From the cell containing the given text, extract its center point as (X, Y) coordinate. 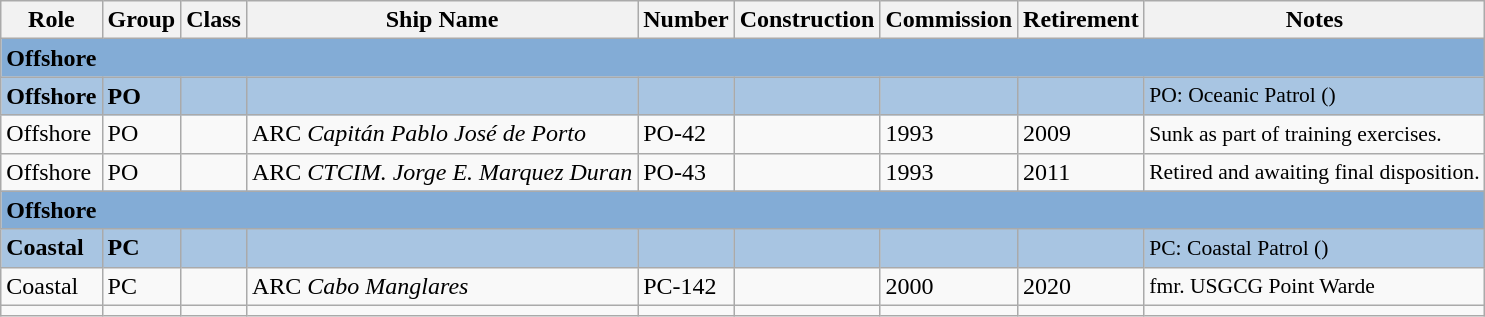
Commission (949, 20)
PO-42 (686, 134)
Construction (807, 20)
fmr. USGCG Point Warde (1314, 286)
ARC Cabo Manglares (442, 286)
PC: Coastal Patrol () (1314, 248)
Role (52, 20)
PO-43 (686, 172)
Sunk as part of training exercises. (1314, 134)
ARC Capitán Pablo José de Porto (442, 134)
Class (214, 20)
Notes (1314, 20)
2009 (1082, 134)
2011 (1082, 172)
Number (686, 20)
2000 (949, 286)
Ship Name (442, 20)
PC-142 (686, 286)
Group (142, 20)
PO: Oceanic Patrol () (1314, 96)
Retired and awaiting final disposition. (1314, 172)
2020 (1082, 286)
ARC CTCIM. Jorge E. Marquez Duran (442, 172)
Retirement (1082, 20)
